Detect which cell encompasses the target text, then output its [X, Y] center coordinate. 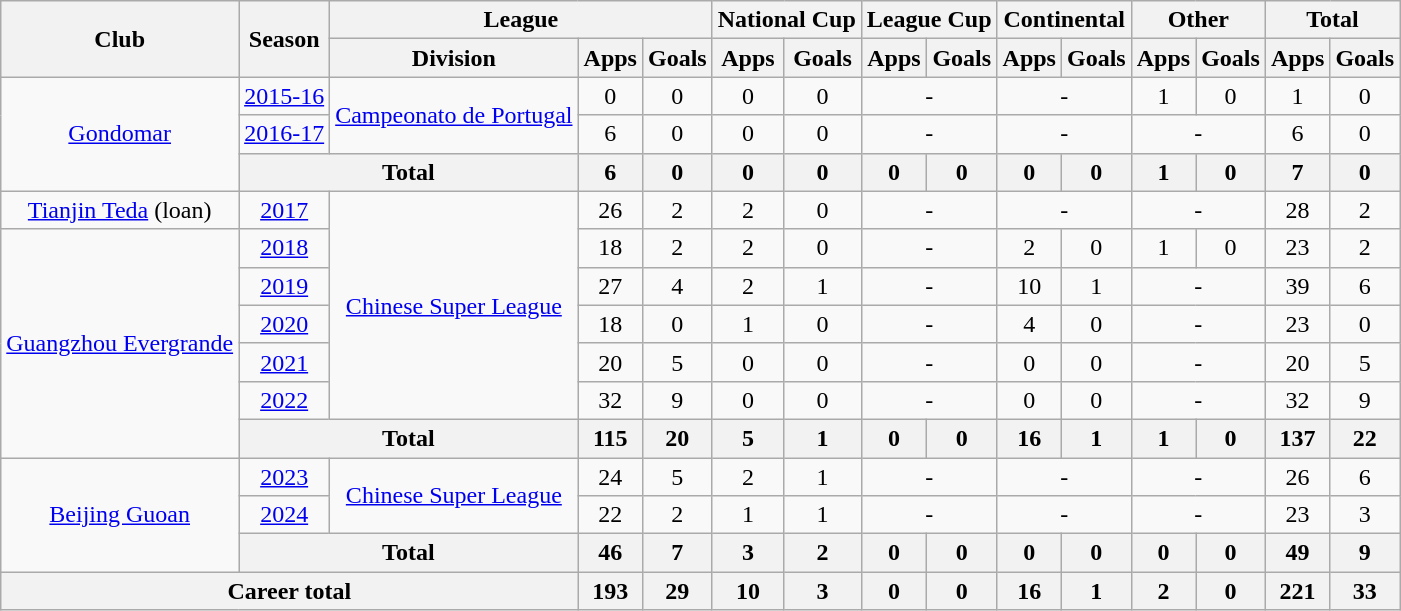
28 [1297, 210]
29 [677, 591]
24 [610, 477]
2017 [284, 210]
33 [1365, 591]
League [522, 20]
39 [1297, 286]
2016-17 [284, 134]
49 [1297, 553]
2023 [284, 477]
Other [1198, 20]
2020 [284, 324]
Guangzhou Evergrande [120, 343]
2019 [284, 286]
2024 [284, 515]
2018 [284, 248]
221 [1297, 591]
Campeonato de Portugal [454, 115]
Career total [290, 591]
National Cup [786, 20]
2022 [284, 400]
46 [610, 553]
137 [1297, 438]
League Cup [929, 20]
2021 [284, 362]
27 [610, 286]
2015-16 [284, 96]
Gondomar [120, 134]
Tianjin Teda (loan) [120, 210]
193 [610, 591]
Division [454, 58]
115 [610, 438]
Continental [1064, 20]
Beijing Guoan [120, 515]
Club [120, 39]
Season [284, 39]
